Detect which cell encompasses the target text, then output its [X, Y] center coordinate. 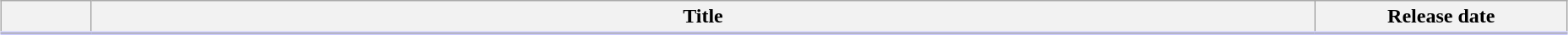
Title [703, 17]
Release date [1441, 17]
